From the cell containing the given text, extract its center point as (X, Y) coordinate. 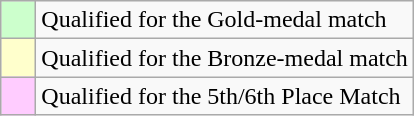
Qualified for the 5th/6th Place Match (225, 96)
Qualified for the Bronze-medal match (225, 58)
Qualified for the Gold-medal match (225, 20)
